Return [x, y] of the center of cell containing provided text 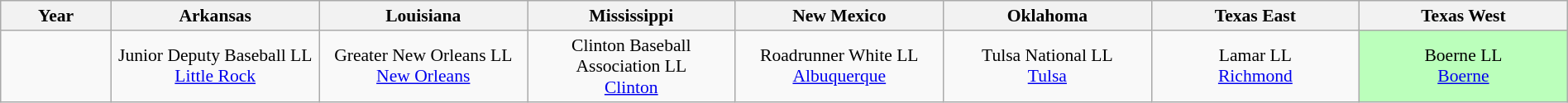
Mississippi [632, 16]
Oklahoma [1048, 16]
Louisiana [423, 16]
Lamar LLRichmond [1255, 66]
Greater New Orleans LLNew Orleans [423, 66]
Roadrunner White LLAlbuquerque [839, 66]
New Mexico [839, 16]
Clinton Baseball Association LLClinton [632, 66]
Junior Deputy Baseball LLLittle Rock [215, 66]
Texas West [1464, 16]
Tulsa National LLTulsa [1048, 66]
Boerne LLBoerne [1464, 66]
Year [56, 16]
Arkansas [215, 16]
Texas East [1255, 16]
